Scan for the cell matching the given text and deliver its (X, Y) coordinate at center. 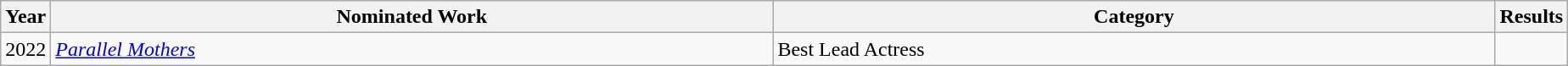
2022 (25, 49)
Parallel Mothers (412, 49)
Nominated Work (412, 17)
Best Lead Actress (1134, 49)
Results (1532, 17)
Year (25, 17)
Category (1134, 17)
